Output the (X, Y) coordinate of the center of the cell containing the given text.  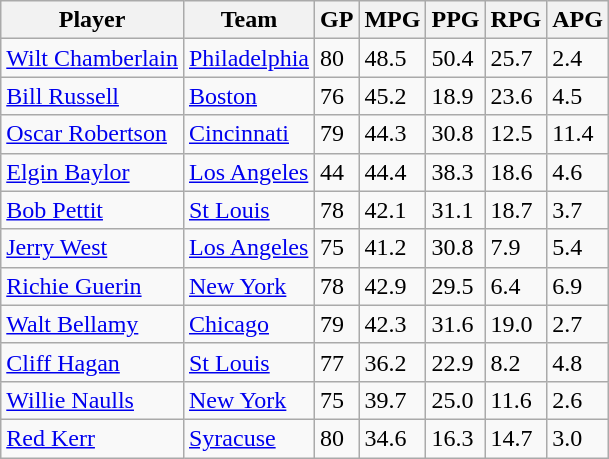
3.7 (578, 210)
18.9 (456, 96)
34.6 (392, 438)
PPG (456, 20)
42.9 (392, 286)
18.7 (516, 210)
18.6 (516, 172)
29.5 (456, 286)
4.5 (578, 96)
Oscar Robertson (92, 134)
Jerry West (92, 248)
11.4 (578, 134)
RPG (516, 20)
APG (578, 20)
44.4 (392, 172)
42.3 (392, 324)
44.3 (392, 134)
2.7 (578, 324)
2.4 (578, 58)
2.6 (578, 400)
77 (337, 362)
Player (92, 20)
Bill Russell (92, 96)
50.4 (456, 58)
Cincinnati (248, 134)
76 (337, 96)
11.6 (516, 400)
Red Kerr (92, 438)
Richie Guerin (92, 286)
GP (337, 20)
6.4 (516, 286)
42.1 (392, 210)
19.0 (516, 324)
Bob Pettit (92, 210)
31.1 (456, 210)
Walt Bellamy (92, 324)
Philadelphia (248, 58)
4.6 (578, 172)
Chicago (248, 324)
Wilt Chamberlain (92, 58)
Elgin Baylor (92, 172)
12.5 (516, 134)
Cliff Hagan (92, 362)
Willie Naulls (92, 400)
48.5 (392, 58)
16.3 (456, 438)
44 (337, 172)
31.6 (456, 324)
5.4 (578, 248)
Syracuse (248, 438)
22.9 (456, 362)
Team (248, 20)
3.0 (578, 438)
8.2 (516, 362)
36.2 (392, 362)
14.7 (516, 438)
25.7 (516, 58)
4.8 (578, 362)
41.2 (392, 248)
45.2 (392, 96)
38.3 (456, 172)
23.6 (516, 96)
25.0 (456, 400)
39.7 (392, 400)
7.9 (516, 248)
6.9 (578, 286)
Boston (248, 96)
MPG (392, 20)
